For the text-containing cell, return its midpoint in (x, y) coordinate format. 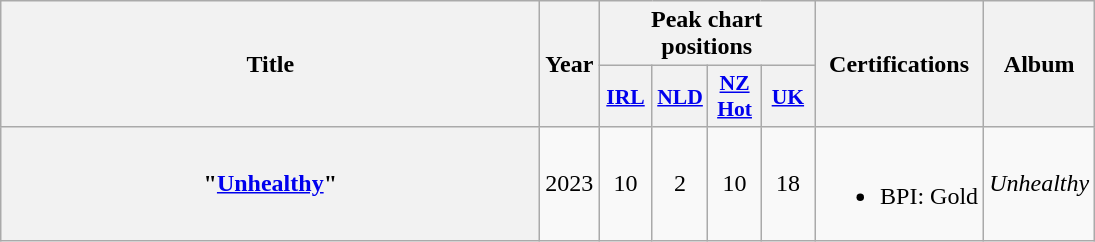
Certifications (900, 64)
NLD (680, 96)
Peak chart positions (707, 34)
UK (788, 96)
Album (1040, 64)
Unhealthy (1040, 184)
Title (270, 64)
Year (570, 64)
"Unhealthy" (270, 184)
18 (788, 184)
NZHot (734, 96)
BPI: Gold (900, 184)
2023 (570, 184)
2 (680, 184)
IRL (626, 96)
